Return [X, Y] of the center of cell containing provided text 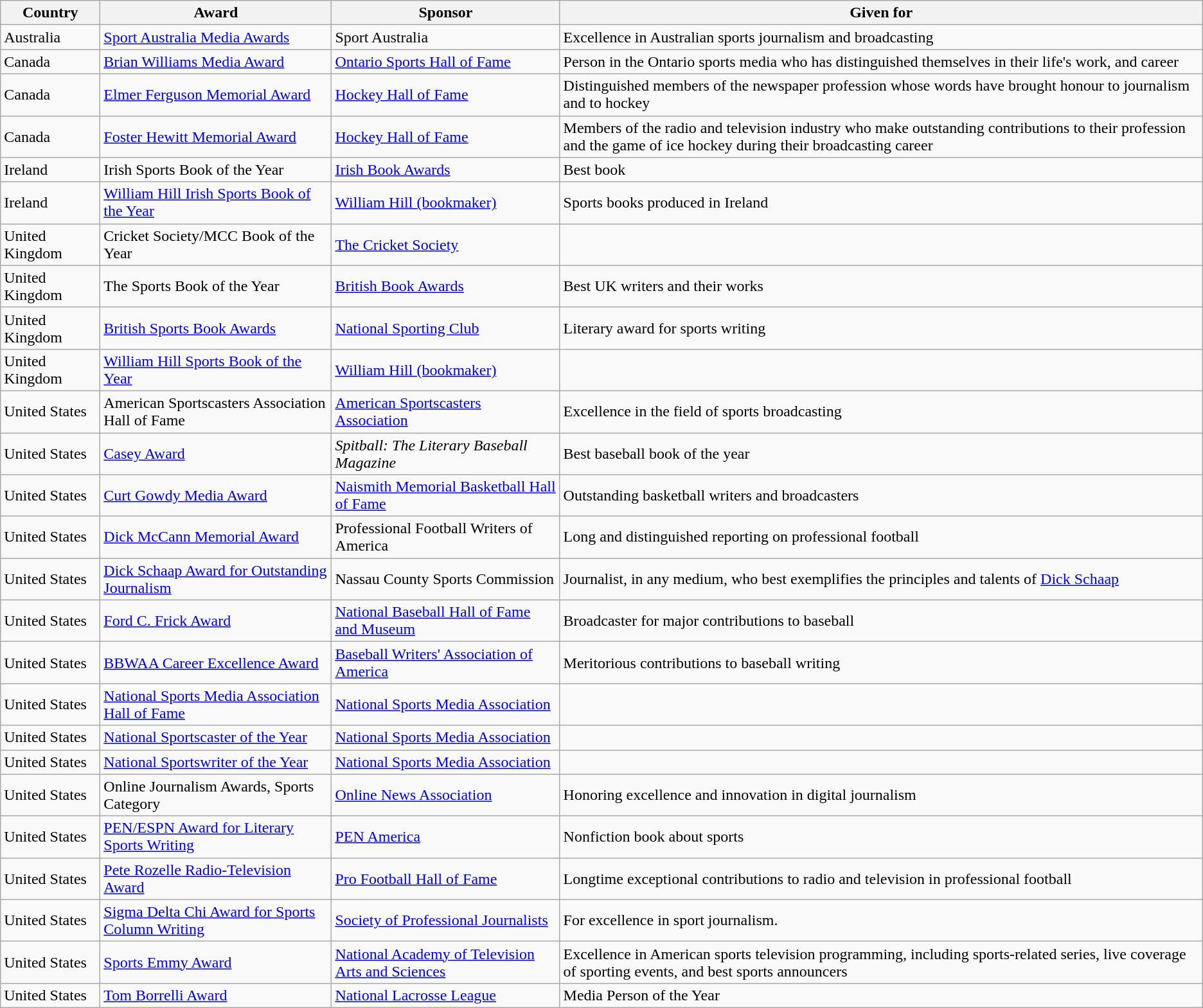
Sports Emmy Award [216, 962]
Person in the Ontario sports media who has distinguished themselves in their life's work, and career [881, 62]
Baseball Writers' Association of America [446, 663]
American Sportscasters Association Hall of Fame [216, 411]
Award [216, 13]
Outstanding basketball writers and broadcasters [881, 496]
Foster Hewitt Memorial Award [216, 136]
Online Journalism Awards, Sports Category [216, 795]
National Sportscaster of the Year [216, 738]
Longtime exceptional contributions to radio and television in professional football [881, 879]
PEN/ESPN Award for Literary Sports Writing [216, 836]
The Cricket Society [446, 244]
Honoring excellence and innovation in digital journalism [881, 795]
Irish Book Awards [446, 170]
Sigma Delta Chi Award for Sports Column Writing [216, 920]
American Sportscasters Association [446, 411]
Long and distinguished reporting on professional football [881, 537]
The Sports Book of the Year [216, 287]
Sport Australia [446, 37]
Dick Schaap Award for Outstanding Journalism [216, 579]
William Hill Irish Sports Book of the Year [216, 203]
William Hill Sports Book of the Year [216, 370]
Pro Football Hall of Fame [446, 879]
Broadcaster for major contributions to baseball [881, 621]
Naismith Memorial Basketball Hall of Fame [446, 496]
National Sports Media Association Hall of Fame [216, 704]
Excellence in American sports television programming, including sports-related series, live coverage of sporting events, and best sports announcers [881, 962]
Literary award for sports writing [881, 328]
BBWAA Career Excellence Award [216, 663]
Australia [50, 37]
Given for [881, 13]
Pete Rozelle Radio-Television Award [216, 879]
Curt Gowdy Media Award [216, 496]
National Academy of Television Arts and Sciences [446, 962]
Best book [881, 170]
Tom Borrelli Award [216, 995]
Journalist, in any medium, who best exemplifies the principles and talents of Dick Schaap [881, 579]
Distinguished members of the newspaper profession whose words have brought honour to journalism and to hockey [881, 95]
Elmer Ferguson Memorial Award [216, 95]
Meritorious contributions to baseball writing [881, 663]
Media Person of the Year [881, 995]
Sports books produced in Ireland [881, 203]
National Lacrosse League [446, 995]
Ontario Sports Hall of Fame [446, 62]
Nonfiction book about sports [881, 836]
Brian Williams Media Award [216, 62]
Cricket Society/MCC Book of the Year [216, 244]
Nassau County Sports Commission [446, 579]
Spitball: The Literary Baseball Magazine [446, 454]
Sponsor [446, 13]
Best UK writers and their works [881, 287]
Best baseball book of the year [881, 454]
British Book Awards [446, 287]
Dick McCann Memorial Award [216, 537]
Professional Football Writers of America [446, 537]
Sport Australia Media Awards [216, 37]
National Sporting Club [446, 328]
Irish Sports Book of the Year [216, 170]
Excellence in Australian sports journalism and broadcasting [881, 37]
Society of Professional Journalists [446, 920]
National Baseball Hall of Fame and Museum [446, 621]
Ford C. Frick Award [216, 621]
Casey Award [216, 454]
PEN America [446, 836]
Excellence in the field of sports broadcasting [881, 411]
Online News Association [446, 795]
For excellence in sport journalism. [881, 920]
Country [50, 13]
British Sports Book Awards [216, 328]
National Sportswriter of the Year [216, 762]
